For the text-containing cell, return its midpoint in [X, Y] coordinate format. 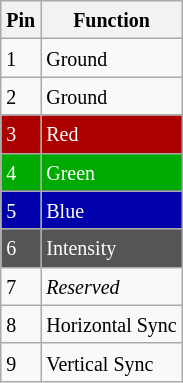
1 [21, 58]
8 [21, 324]
6 [21, 248]
Function [112, 20]
Red [112, 134]
Green [112, 172]
Blue [112, 210]
Intensity [112, 248]
3 [21, 134]
Pin [21, 20]
Horizontal Sync [112, 324]
7 [21, 286]
2 [21, 96]
9 [21, 362]
Reserved [112, 286]
4 [21, 172]
Vertical Sync [112, 362]
5 [21, 210]
